For the text-containing cell, return its midpoint in (X, Y) coordinate format. 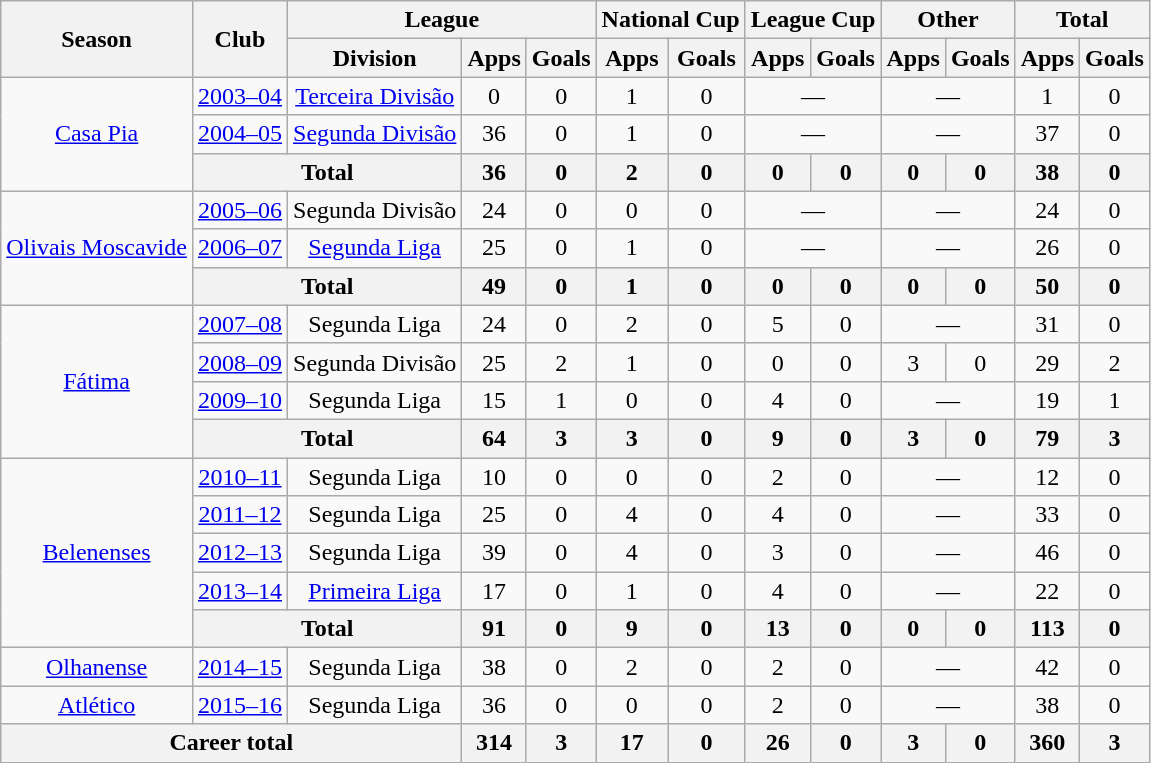
113 (1047, 629)
29 (1047, 362)
33 (1047, 515)
42 (1047, 667)
Club (240, 39)
91 (494, 629)
15 (494, 400)
2014–15 (240, 667)
13 (778, 629)
2006–07 (240, 248)
12 (1047, 477)
National Cup (670, 20)
19 (1047, 400)
Terceira Divisão (375, 96)
2004–05 (240, 134)
2010–11 (240, 477)
314 (494, 743)
10 (494, 477)
Olhanense (97, 667)
2008–09 (240, 362)
46 (1047, 553)
360 (1047, 743)
2007–08 (240, 324)
2005–06 (240, 210)
Career total (232, 743)
64 (494, 438)
2011–12 (240, 515)
2015–16 (240, 705)
22 (1047, 591)
39 (494, 553)
Division (375, 58)
49 (494, 286)
5 (778, 324)
2009–10 (240, 400)
31 (1047, 324)
Season (97, 39)
League (442, 20)
Olivais Moscavide (97, 248)
2012–13 (240, 553)
Fátima (97, 381)
2003–04 (240, 96)
Primeira Liga (375, 591)
2013–14 (240, 591)
Casa Pia (97, 134)
Atlético (97, 705)
Other (948, 20)
79 (1047, 438)
Belenenses (97, 553)
50 (1047, 286)
League Cup (813, 20)
37 (1047, 134)
